Determine the (X, Y) coordinate at the center of the cell enclosing the given text.  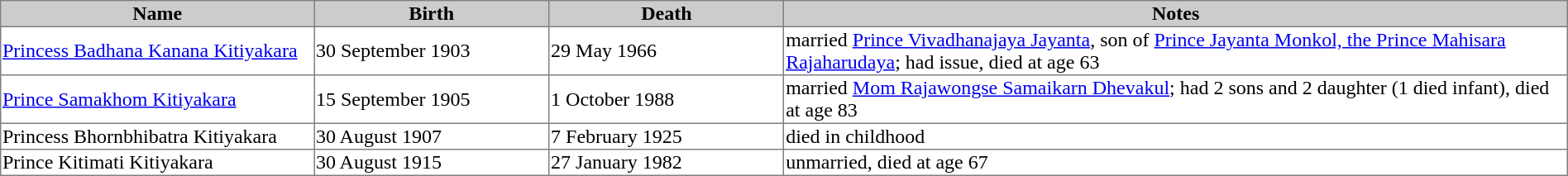
Princess Badhana Kanana Kitiyakara (157, 50)
Prince Samakhom Kitiyakara (157, 99)
unmarried, died at age 67 (1176, 163)
married Mom Rajawongse Samaikarn Dhevakul; had 2 sons and 2 daughter (1 died infant), died at age 83 (1176, 99)
1 October 1988 (667, 99)
30 August 1915 (432, 163)
died in childhood (1176, 136)
27 January 1982 (667, 163)
7 February 1925 (667, 136)
married Prince Vivadhanajaya Jayanta, son of Prince Jayanta Monkol, the Prince Mahisara Rajaharudaya; had issue, died at age 63 (1176, 50)
29 May 1966 (667, 50)
Birth (432, 14)
Death (667, 14)
30 August 1907 (432, 136)
Name (157, 14)
Notes (1176, 14)
15 September 1905 (432, 99)
30 September 1903 (432, 50)
Prince Kitimati Kitiyakara (157, 163)
Princess Bhornbhibatra Kitiyakara (157, 136)
